For the text-containing cell, return its midpoint in [x, y] coordinate format. 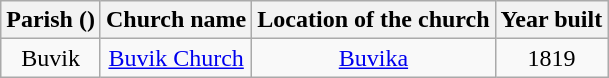
Church name [176, 20]
Year built [552, 20]
Parish () [51, 20]
Buvik Church [176, 58]
Buvik [51, 58]
Buvika [374, 58]
1819 [552, 58]
Location of the church [374, 20]
